Pinpoint the cell where the given text exists, returning its (x, y) midpoint coordinate. 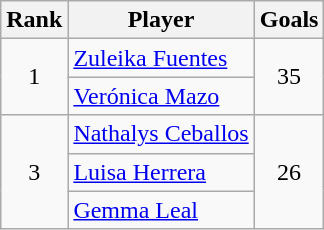
Luisa Herrera (161, 172)
Goals (289, 20)
Rank (34, 20)
3 (34, 172)
35 (289, 77)
Nathalys Ceballos (161, 134)
Verónica Mazo (161, 96)
Gemma Leal (161, 210)
1 (34, 77)
Zuleika Fuentes (161, 58)
Player (161, 20)
26 (289, 172)
